For the text-containing cell, return its midpoint in (X, Y) coordinate format. 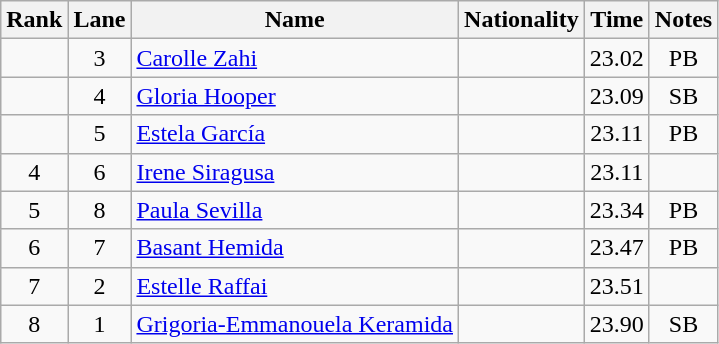
1 (100, 324)
Carolle Zahi (295, 58)
Estelle Raffai (295, 286)
23.51 (616, 286)
Lane (100, 20)
Paula Sevilla (295, 210)
23.47 (616, 248)
2 (100, 286)
Gloria Hooper (295, 96)
Name (295, 20)
Irene Siragusa (295, 172)
23.34 (616, 210)
Estela García (295, 134)
Notes (683, 20)
Grigoria-Emmanouela Keramida (295, 324)
23.09 (616, 96)
Basant Hemida (295, 248)
23.02 (616, 58)
23.90 (616, 324)
Time (616, 20)
Rank (34, 20)
3 (100, 58)
Nationality (522, 20)
